For the text-containing cell, return its midpoint in (X, Y) coordinate format. 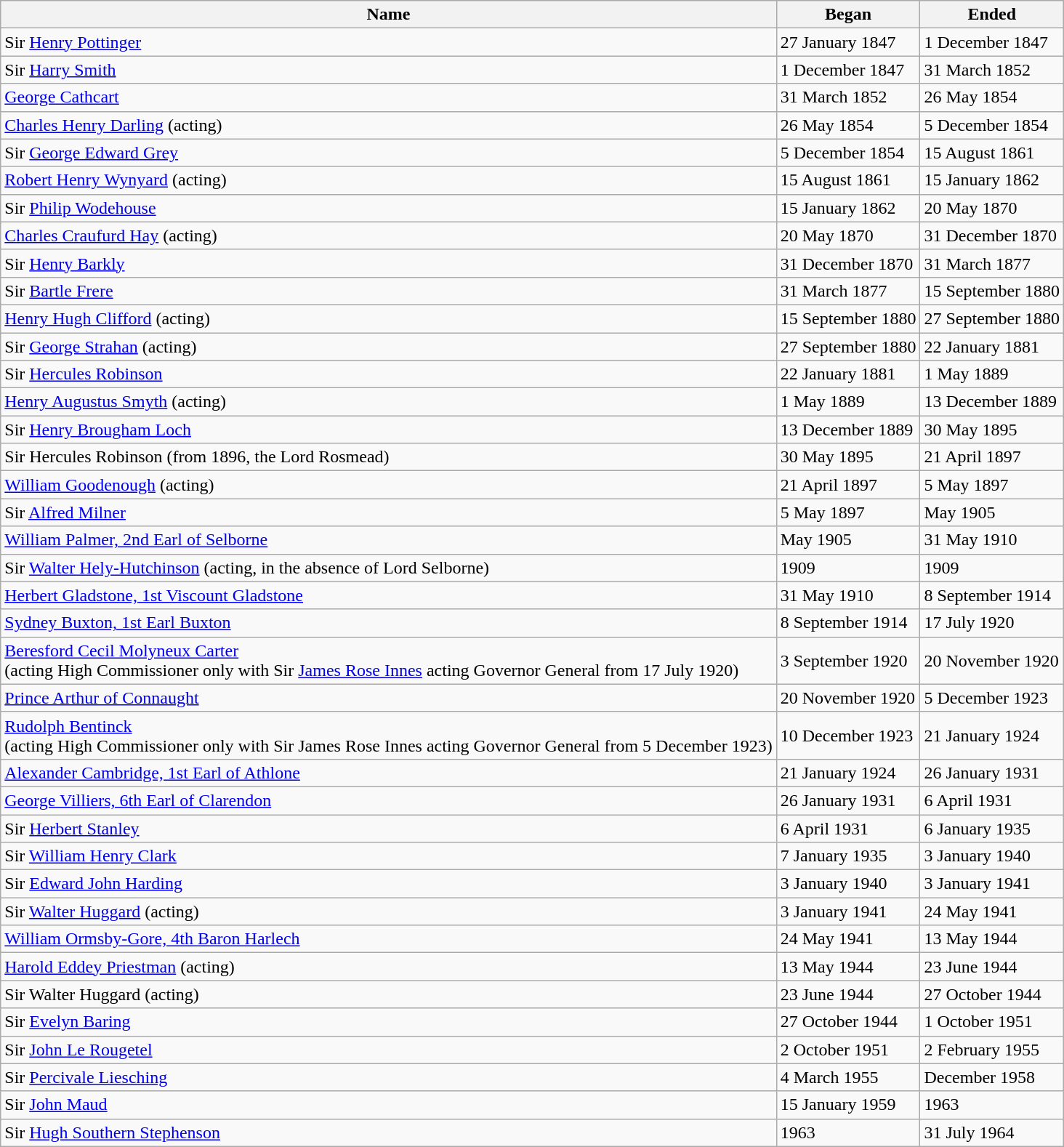
Harold Eddey Priestman (acting) (388, 967)
Charles Craufurd Hay (acting) (388, 236)
10 December 1923 (848, 736)
William Ormsby-Gore, 4th Baron Harlech (388, 939)
Sir William Henry Clark (388, 856)
Henry Augustus Smyth (acting) (388, 402)
George Cathcart (388, 97)
Sir Henry Brougham Loch (388, 430)
Herbert Gladstone, 1st Viscount Gladstone (388, 595)
Sir Hugh Southern Stephenson (388, 1132)
Sir Walter Hely-Hutchinson (acting, in the absence of Lord Selborne) (388, 568)
Sir Hercules Robinson (388, 374)
27 January 1847 (848, 42)
Sir Evelyn Baring (388, 1022)
2 February 1955 (992, 1050)
Sir Henry Pottinger (388, 42)
Sir Hercules Robinson (from 1896, the Lord Rosmead) (388, 457)
Sir Philip Wodehouse (388, 208)
Sir Percivale Liesching (388, 1077)
Charles Henry Darling (acting) (388, 125)
Alexander Cambridge, 1st Earl of Athlone (388, 773)
6 January 1935 (992, 828)
William Palmer, 2nd Earl of Selborne (388, 540)
7 January 1935 (848, 856)
Prince Arthur of Connaught (388, 698)
1 October 1951 (992, 1022)
Sir George Strahan (acting) (388, 347)
Sir John Le Rougetel (388, 1050)
Sir Harry Smith (388, 70)
Sir George Edward Grey (388, 153)
Sir John Maud (388, 1105)
December 1958 (992, 1077)
Sir Henry Barkly (388, 263)
Henry Hugh Clifford (acting) (388, 318)
Sir Bartle Frere (388, 291)
15 January 1959 (848, 1105)
George Villiers, 6th Earl of Clarendon (388, 800)
William Goodenough (acting) (388, 485)
Robert Henry Wynyard (acting) (388, 180)
5 December 1923 (992, 698)
Began (848, 15)
Sir Herbert Stanley (388, 828)
17 July 1920 (992, 623)
Name (388, 15)
Beresford Cecil Molyneux Carter (acting High Commissioner only with Sir James Rose Innes acting Governor General from 17 July 1920) (388, 660)
2 October 1951 (848, 1050)
4 March 1955 (848, 1077)
Sir Edward John Harding (388, 884)
Sydney Buxton, 1st Earl Buxton (388, 623)
Rudolph Bentinck (acting High Commissioner only with Sir James Rose Innes acting Governor General from 5 December 1923) (388, 736)
31 July 1964 (992, 1132)
Sir Alfred Milner (388, 512)
Ended (992, 15)
3 September 1920 (848, 660)
